Return [x, y] of the center of cell containing provided text 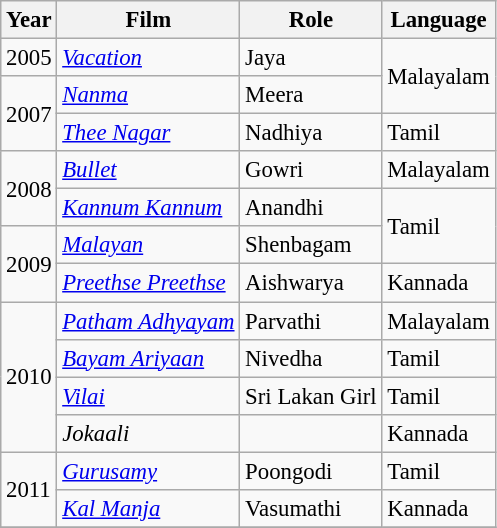
Nadhiya [311, 133]
Nanma [148, 95]
2008 [29, 188]
Bullet [148, 170]
Kal Manja [148, 509]
Gowri [311, 170]
Malayan [148, 245]
2007 [29, 114]
Shenbagam [311, 245]
Poongodi [311, 471]
Language [438, 20]
Kannum Kannum [148, 208]
Jokaali [148, 433]
Gurusamy [148, 471]
Role [311, 20]
Sri Lakan Girl [311, 396]
2009 [29, 264]
Preethse Preethse [148, 283]
2010 [29, 377]
Anandhi [311, 208]
Jaya [311, 58]
2011 [29, 490]
2005 [29, 58]
Vacation [148, 58]
Patham Adhyayam [148, 321]
Film [148, 20]
Bayam Ariyaan [148, 358]
Nivedha [311, 358]
Parvathi [311, 321]
Year [29, 20]
Vilai [148, 396]
Aishwarya [311, 283]
Thee Nagar [148, 133]
Vasumathi [311, 509]
Meera [311, 95]
